For the text-containing cell, return its midpoint in [x, y] coordinate format. 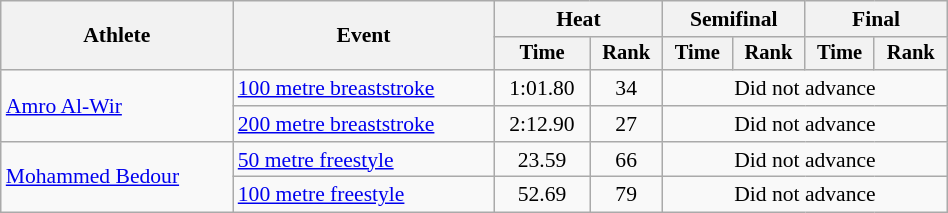
Final [876, 19]
Athlete [117, 36]
Semifinal [734, 19]
52.69 [542, 195]
1:01.80 [542, 88]
200 metre breaststroke [364, 124]
Heat [578, 19]
100 metre freestyle [364, 195]
66 [626, 160]
100 metre breaststroke [364, 88]
27 [626, 124]
Event [364, 36]
34 [626, 88]
23.59 [542, 160]
50 metre freestyle [364, 160]
Amro Al-Wir [117, 106]
2:12.90 [542, 124]
79 [626, 195]
Mohammed Bedour [117, 178]
